From the cell containing the given text, extract its center point as [x, y] coordinate. 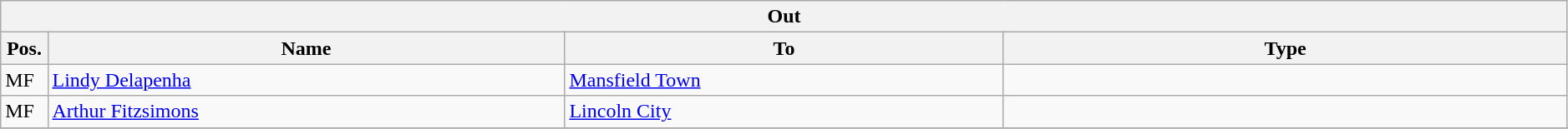
Type [1285, 48]
To [784, 48]
Arthur Fitzsimons [306, 112]
Name [306, 48]
Lincoln City [784, 112]
Out [784, 17]
Mansfield Town [784, 80]
Lindy Delapenha [306, 80]
Pos. [24, 48]
